Scan for the cell matching the given text and deliver its (x, y) coordinate at center. 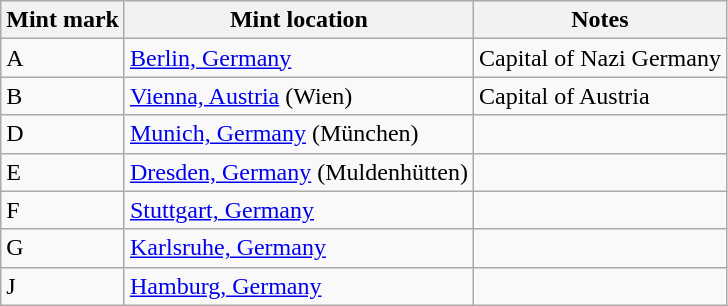
E (63, 172)
Capital of Nazi Germany (600, 58)
J (63, 286)
Stuttgart, Germany (298, 210)
D (63, 134)
Vienna, Austria (Wien) (298, 96)
Berlin, Germany (298, 58)
Munich, Germany (München) (298, 134)
Mint mark (63, 20)
Mint location (298, 20)
Capital of Austria (600, 96)
F (63, 210)
A (63, 58)
B (63, 96)
G (63, 248)
Hamburg, Germany (298, 286)
Karlsruhe, Germany (298, 248)
Dresden, Germany (Muldenhütten) (298, 172)
Notes (600, 20)
